Extract the [X, Y] coordinate from the center of the cell holding the provided text.  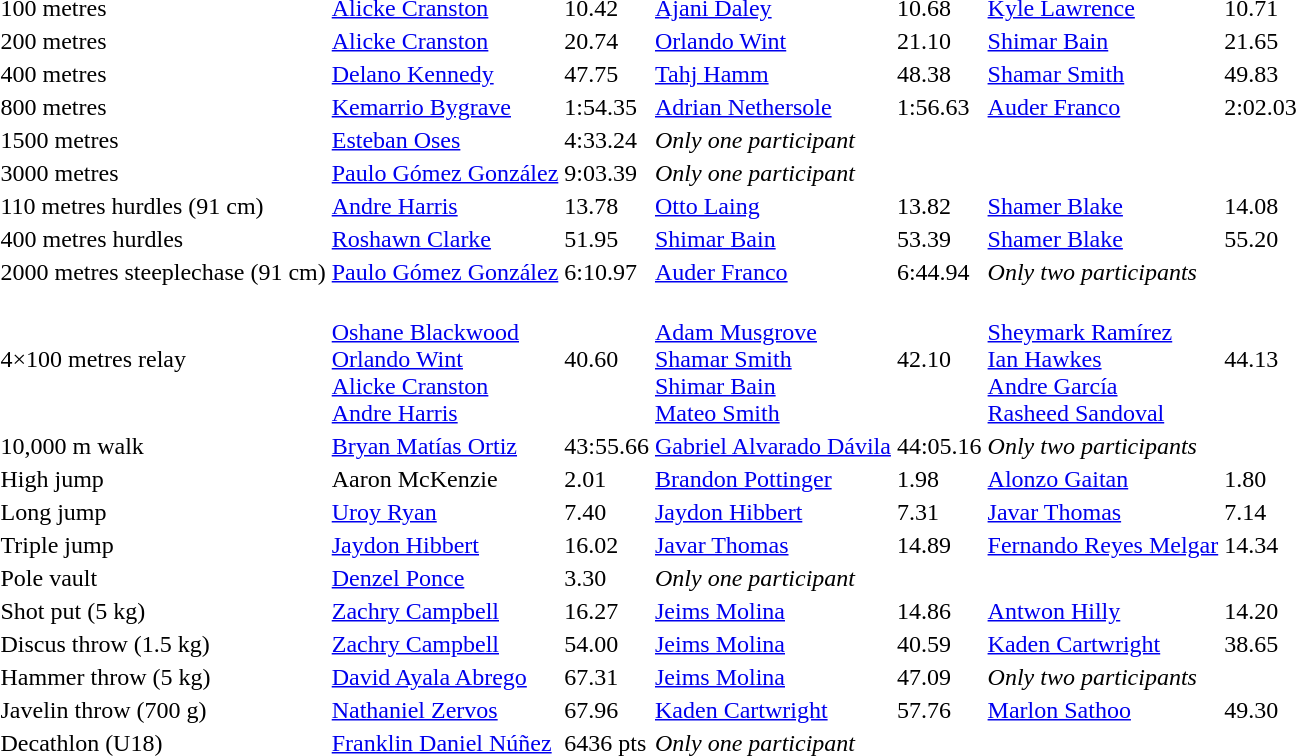
Esteban Oses [445, 140]
1:56.63 [939, 107]
48.38 [939, 74]
47.75 [607, 74]
40.59 [939, 644]
Alonzo Gaitan [1103, 479]
Alicke Cranston [445, 41]
Denzel Ponce [445, 578]
14.86 [939, 611]
Otto Laing [772, 206]
13.82 [939, 206]
44:05.16 [939, 446]
Shamar Smith [1103, 74]
Nathaniel Zervos [445, 710]
67.96 [607, 710]
Fernando Reyes Melgar [1103, 545]
Antwon Hilly [1103, 611]
4:33.24 [607, 140]
Adrian Nethersole [772, 107]
16.02 [607, 545]
Marlon Sathoo [1103, 710]
Brandon Pottinger [772, 479]
Delano Kennedy [445, 74]
6:10.97 [607, 272]
Aaron McKenzie [445, 479]
57.76 [939, 710]
43:55.66 [607, 446]
7.31 [939, 512]
Bryan Matías Ortiz [445, 446]
1:54.35 [607, 107]
21.10 [939, 41]
42.10 [939, 359]
1.98 [939, 479]
3.30 [607, 578]
16.27 [607, 611]
Tahj Hamm [772, 74]
20.74 [607, 41]
Uroy Ryan [445, 512]
7.40 [607, 512]
51.95 [607, 239]
9:03.39 [607, 173]
13.78 [607, 206]
Kemarrio Bygrave [445, 107]
40.60 [607, 359]
David Ayala Abrego [445, 677]
6:44.94 [939, 272]
Roshawn Clarke [445, 239]
Sheymark RamírezIan HawkesAndre GarcíaRasheed Sandoval [1103, 359]
2.01 [607, 479]
Gabriel Alvarado Dávila [772, 446]
14.89 [939, 545]
Andre Harris [445, 206]
54.00 [607, 644]
Oshane BlackwoodOrlando WintAlicke CranstonAndre Harris [445, 359]
53.39 [939, 239]
Orlando Wint [772, 41]
Adam MusgroveShamar SmithShimar BainMateo Smith [772, 359]
67.31 [607, 677]
47.09 [939, 677]
